For the text-containing cell, return its midpoint in (X, Y) coordinate format. 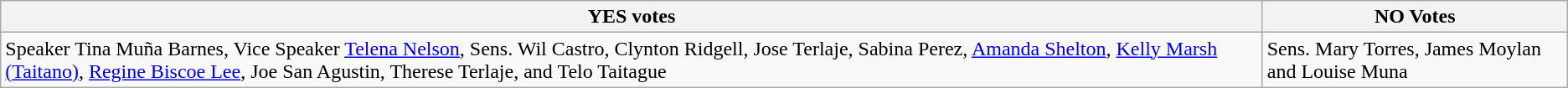
YES votes (632, 17)
NO Votes (1415, 17)
Sens. Mary Torres, James Moylan and Louise Muna (1415, 60)
